Pinpoint the cell where the given text exists, returning its (x, y) midpoint coordinate. 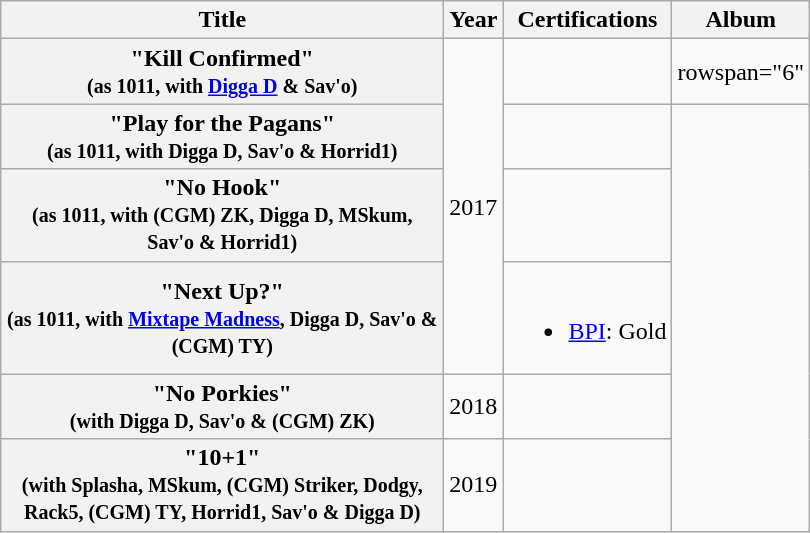
Title (222, 20)
"No Porkies"(with Digga D, Sav'o & (CGM) ZK) (222, 406)
"Kill Confirmed"(as 1011, with Digga D & Sav'o) (222, 72)
"Next Up?"(as 1011, with Mixtape Madness, Digga D, Sav'o & (CGM) TY) (222, 318)
Year (474, 20)
2018 (474, 406)
BPI: Gold (588, 318)
Certifications (588, 20)
Album (741, 20)
"No Hook"(as 1011, with (CGM) ZK, Digga D, MSkum, Sav'o & Horrid1) (222, 215)
2017 (474, 206)
2019 (474, 485)
rowspan="6" (741, 72)
"10+1"(with Splasha, MSkum, (CGM) Striker, Dodgy, Rack5, (CGM) TY, Horrid1, Sav'o & Digga D) (222, 485)
"Play for the Pagans"(as 1011, with Digga D, Sav'o & Horrid1) (222, 136)
